Provide the [X, Y] coordinate of the cell's center where the given text is located.  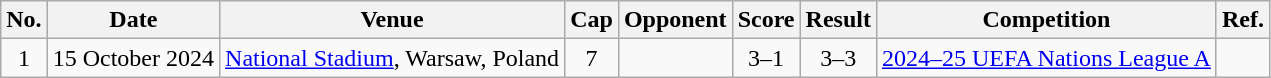
Venue [392, 20]
Competition [1046, 20]
Opponent [675, 20]
7 [592, 58]
3–1 [766, 58]
Cap [592, 20]
2024–25 UEFA Nations League A [1046, 58]
15 October 2024 [133, 58]
1 [24, 58]
Ref. [1242, 20]
Date [133, 20]
No. [24, 20]
Score [766, 20]
Result [838, 20]
3–3 [838, 58]
National Stadium, Warsaw, Poland [392, 58]
